Locate the cell with the specified text and output its [X, Y] center coordinate. 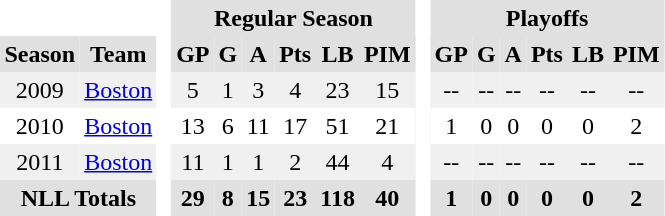
2011 [40, 162]
Season [40, 54]
13 [193, 126]
2010 [40, 126]
Regular Season [294, 18]
40 [387, 198]
2009 [40, 90]
Team [118, 54]
3 [258, 90]
118 [338, 198]
NLL Totals [78, 198]
6 [228, 126]
8 [228, 198]
51 [338, 126]
21 [387, 126]
29 [193, 198]
Playoffs [547, 18]
44 [338, 162]
5 [193, 90]
17 [296, 126]
